Search for the cell housing the specified text and yield its [x, y] center coordinate. 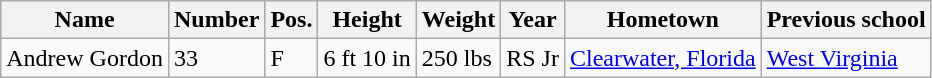
Weight [458, 20]
Andrew Gordon [85, 58]
6 ft 10 in [367, 58]
250 lbs [458, 58]
Height [367, 20]
West Virginia [846, 58]
Previous school [846, 20]
Name [85, 20]
Year [533, 20]
RS Jr [533, 58]
Pos. [292, 20]
33 [216, 58]
F [292, 58]
Clearwater, Florida [662, 58]
Hometown [662, 20]
Number [216, 20]
